Identify which cell holds the provided text, then report its [X, Y] central coordinate. 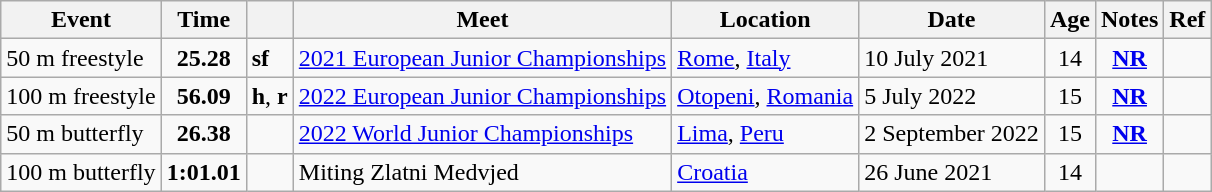
56.09 [204, 96]
sf [270, 58]
10 July 2021 [952, 58]
Time [204, 20]
Notes [1129, 20]
Date [952, 20]
Meet [482, 20]
50 m butterfly [81, 134]
Rome, Italy [766, 58]
100 m butterfly [81, 172]
5 July 2022 [952, 96]
50 m freestyle [81, 58]
Miting Zlatni Medvjed [482, 172]
Ref [1188, 20]
26.38 [204, 134]
25.28 [204, 58]
Location [766, 20]
Age [1070, 20]
2 September 2022 [952, 134]
Otopeni, Romania [766, 96]
26 June 2021 [952, 172]
2022 European Junior Championships [482, 96]
Event [81, 20]
2021 European Junior Championships [482, 58]
Croatia [766, 172]
1:01.01 [204, 172]
100 m freestyle [81, 96]
2022 World Junior Championships [482, 134]
Lima, Peru [766, 134]
h, r [270, 96]
